Output the [x, y] coordinate of the center of the cell containing the given text.  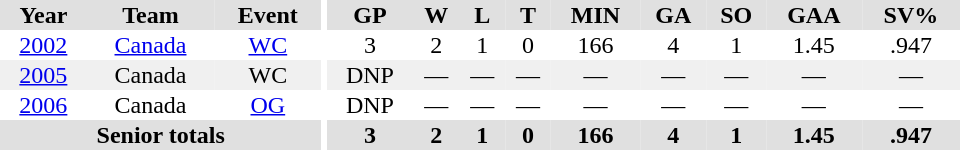
Team [151, 15]
OG [268, 105]
GA [673, 15]
SO [736, 15]
W [436, 15]
L [482, 15]
GAA [814, 15]
Senior totals [160, 135]
T [528, 15]
Event [268, 15]
SV% [911, 15]
2005 [44, 75]
Year [44, 15]
2006 [44, 105]
MIN [596, 15]
GP [370, 15]
2002 [44, 45]
